Search for the cell housing the specified text and yield its [x, y] center coordinate. 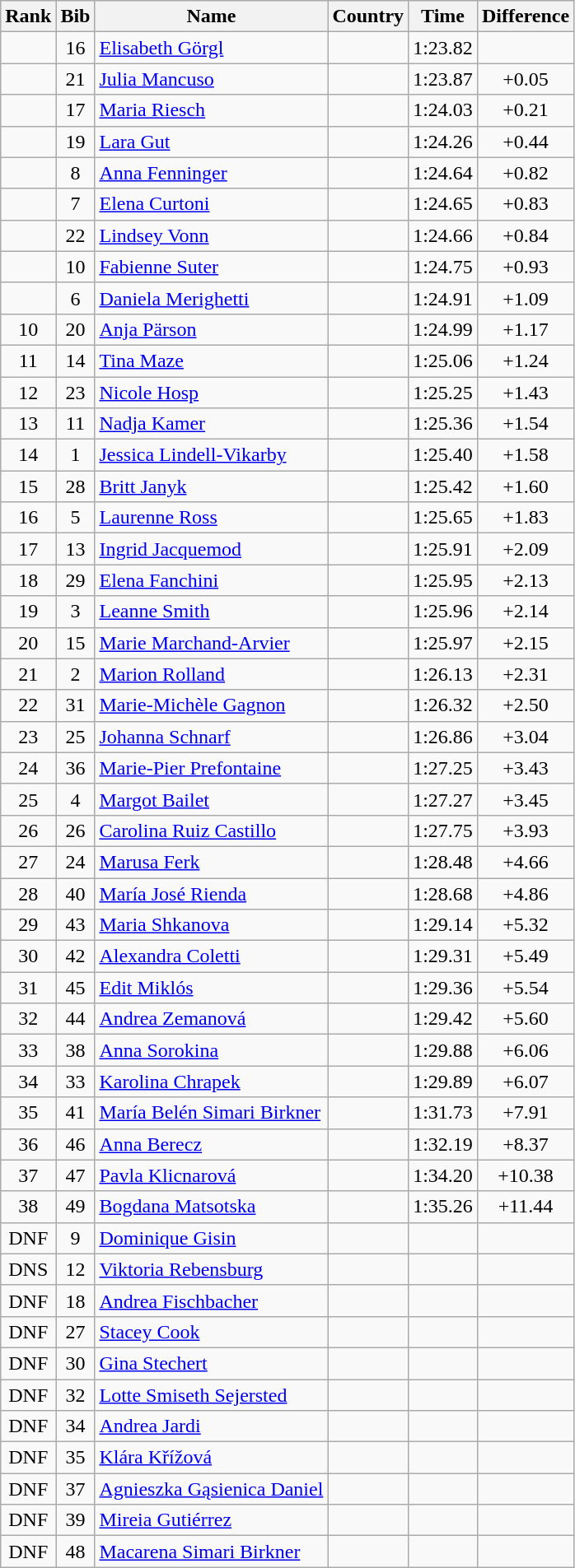
49 [76, 1207]
Fabienne Suter [211, 267]
42 [76, 956]
Viktoria Rebensburg [211, 1269]
1:24.65 [443, 204]
Stacey Cook [211, 1332]
Anna Sorokina [211, 1050]
1:24.64 [443, 173]
+1.09 [526, 298]
+5.60 [526, 1019]
1:25.36 [443, 424]
Time [443, 16]
María Belén Simari Birkner [211, 1113]
+2.09 [526, 549]
2 [76, 674]
39 [76, 1520]
1:25.96 [443, 612]
1:28.68 [443, 893]
Maria Riesch [211, 110]
4 [76, 799]
Ingrid Jacquemod [211, 549]
Andrea Jardi [211, 1426]
48 [76, 1552]
+6.07 [526, 1082]
47 [76, 1175]
1 [76, 455]
1:26.86 [443, 737]
Marie-Pier Prefontaine [211, 768]
Difference [526, 16]
1:24.03 [443, 110]
1:24.26 [443, 142]
Marusa Ferk [211, 862]
+6.06 [526, 1050]
Johanna Schnarf [211, 737]
+1.54 [526, 424]
6 [76, 298]
45 [76, 988]
Klára Křížová [211, 1458]
María José Rienda [211, 893]
Leanne Smith [211, 612]
Andrea Fischbacher [211, 1300]
Anja Pärson [211, 329]
+0.82 [526, 173]
Macarena Simari Birkner [211, 1552]
Mireia Gutiérrez [211, 1520]
+0.93 [526, 267]
+7.91 [526, 1113]
+0.83 [526, 204]
1:23.87 [443, 79]
40 [76, 893]
Anna Fenninger [211, 173]
+2.13 [526, 580]
1:25.91 [443, 549]
Lotte Smiseth Sejersted [211, 1395]
1:34.20 [443, 1175]
Laurenne Ross [211, 518]
Daniela Merighetti [211, 298]
+1.83 [526, 518]
Bib [76, 16]
+3.45 [526, 799]
Anna Berecz [211, 1144]
+5.54 [526, 988]
Karolina Chrapek [211, 1082]
+0.84 [526, 235]
+2.31 [526, 674]
Margot Bailet [211, 799]
Pavla Klicnarová [211, 1175]
1:24.91 [443, 298]
1:27.75 [443, 831]
1:24.66 [443, 235]
Edit Miklós [211, 988]
Bogdana Matsotska [211, 1207]
Andrea Zemanová [211, 1019]
9 [76, 1238]
Nadja Kamer [211, 424]
1:23.82 [443, 48]
1:25.06 [443, 361]
Marie Marchand-Arvier [211, 643]
1:27.25 [443, 768]
1:32.19 [443, 1144]
Julia Mancuso [211, 79]
Rank [28, 16]
1:29.89 [443, 1082]
+5.32 [526, 925]
Jessica Lindell-Vikarby [211, 455]
Lindsey Vonn [211, 235]
+3.43 [526, 768]
1:26.32 [443, 705]
1:25.97 [443, 643]
+3.04 [526, 737]
+1.43 [526, 393]
+10.38 [526, 1175]
1:26.13 [443, 674]
3 [76, 612]
5 [76, 518]
46 [76, 1144]
+4.66 [526, 862]
1:29.88 [443, 1050]
+3.93 [526, 831]
+1.60 [526, 486]
+1.17 [526, 329]
Maria Shkanova [211, 925]
1:25.95 [443, 580]
1:29.14 [443, 925]
+5.49 [526, 956]
Elena Curtoni [211, 204]
Name [211, 16]
1:29.42 [443, 1019]
1:27.27 [443, 799]
+11.44 [526, 1207]
1:25.42 [443, 486]
Lara Gut [211, 142]
+2.50 [526, 705]
Britt Janyk [211, 486]
8 [76, 173]
7 [76, 204]
43 [76, 925]
1:25.25 [443, 393]
DNS [28, 1269]
1:25.65 [443, 518]
1:31.73 [443, 1113]
+8.37 [526, 1144]
Tina Maze [211, 361]
+4.86 [526, 893]
+2.15 [526, 643]
1:24.75 [443, 267]
41 [76, 1113]
1:25.40 [443, 455]
+2.14 [526, 612]
1:24.99 [443, 329]
44 [76, 1019]
Elisabeth Görgl [211, 48]
Country [368, 16]
Elena Fanchini [211, 580]
Dominique Gisin [211, 1238]
Marion Rolland [211, 674]
1:28.48 [443, 862]
+0.44 [526, 142]
Nicole Hosp [211, 393]
1:35.26 [443, 1207]
+1.24 [526, 361]
Gina Stechert [211, 1363]
+0.21 [526, 110]
1:29.31 [443, 956]
Alexandra Coletti [211, 956]
+1.58 [526, 455]
Marie-Michèle Gagnon [211, 705]
Agnieszka Gąsienica Daniel [211, 1489]
1:29.36 [443, 988]
Carolina Ruiz Castillo [211, 831]
+0.05 [526, 79]
